Capture the cell that displays the provided text and extract its (X, Y) central coordinate. 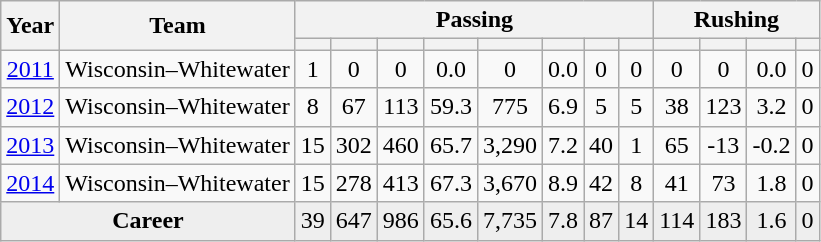
39 (312, 221)
3.2 (772, 107)
67 (354, 107)
Career (148, 221)
Year (30, 26)
986 (400, 221)
8.9 (562, 183)
775 (510, 107)
-13 (724, 145)
183 (724, 221)
42 (602, 183)
1.6 (772, 221)
38 (677, 107)
2013 (30, 145)
113 (400, 107)
14 (636, 221)
6.9 (562, 107)
1.8 (772, 183)
87 (602, 221)
Passing (474, 20)
7,735 (510, 221)
2011 (30, 69)
114 (677, 221)
67.3 (450, 183)
413 (400, 183)
3,290 (510, 145)
2012 (30, 107)
Rushing (736, 20)
40 (602, 145)
73 (724, 183)
2014 (30, 183)
65.6 (450, 221)
460 (400, 145)
-0.2 (772, 145)
302 (354, 145)
278 (354, 183)
59.3 (450, 107)
41 (677, 183)
123 (724, 107)
7.2 (562, 145)
647 (354, 221)
65 (677, 145)
3,670 (510, 183)
Team (178, 26)
65.7 (450, 145)
7.8 (562, 221)
